Find where the given text appears and provide that cell's center as [X, Y] coordinate. 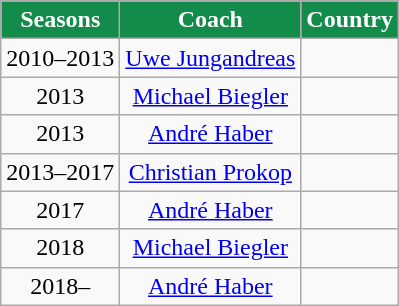
2017 [60, 210]
2013–2017 [60, 172]
2018– [60, 286]
Uwe Jungandreas [210, 58]
2010–2013 [60, 58]
2018 [60, 248]
Seasons [60, 20]
Country [350, 20]
Coach [210, 20]
Christian Prokop [210, 172]
